Return [x, y] of the center of cell containing provided text 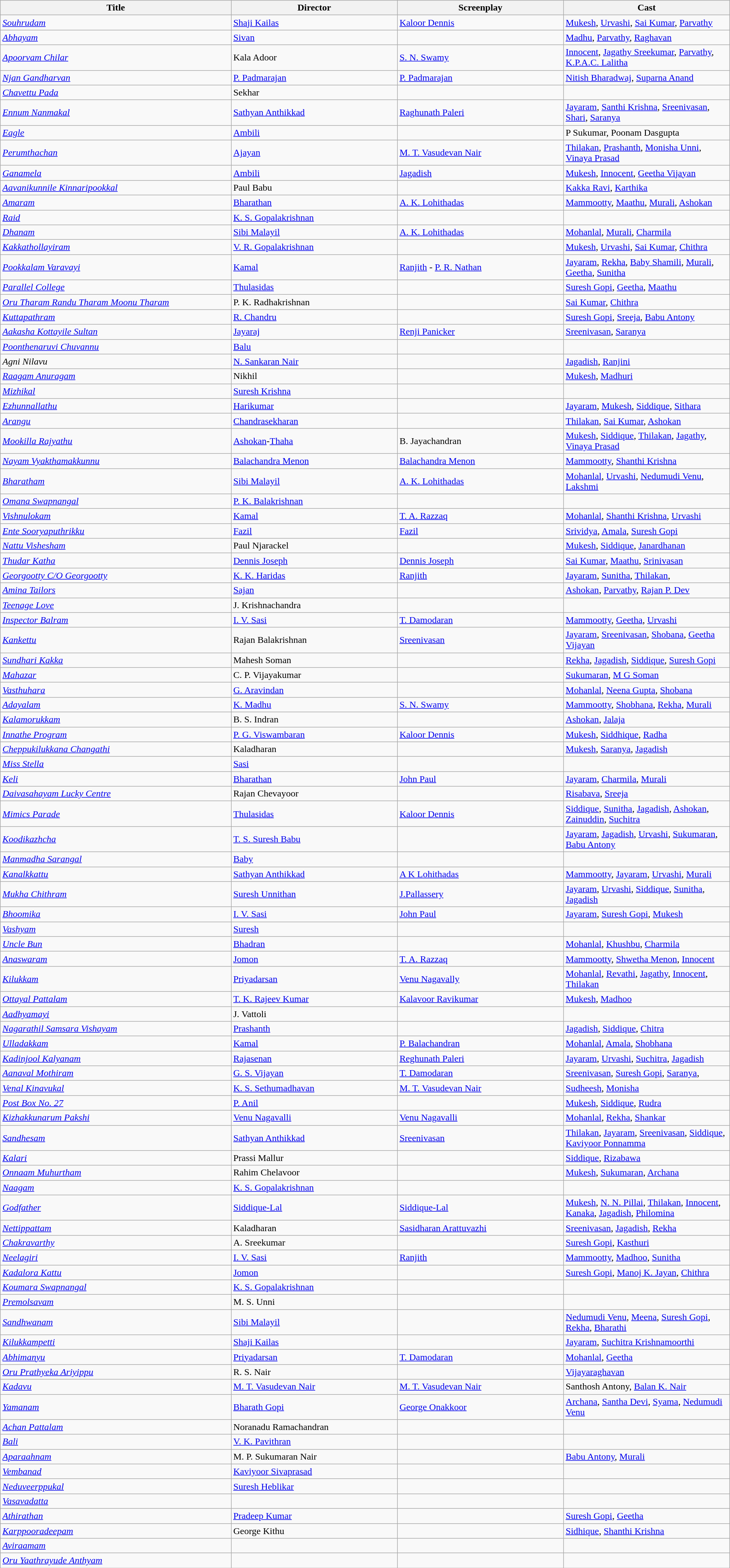
Jayaram, Suchitra Krishnamoorthi [647, 1342]
Santhosh Antony, Balan K. Nair [647, 1387]
T. K. Rajeev Kumar [314, 999]
Prassi Mallur [314, 1158]
J. Vattoli [314, 1014]
Daivasahayam Lucky Centre [116, 794]
Poonthenaruvi Chuvannu [116, 347]
Miss Stella [116, 764]
Parallel College [116, 287]
Kala Adoor [314, 58]
Ranjith - P. R. Nathan [480, 267]
Jagadish, Ranjini [647, 361]
Sundhari Kakka [116, 660]
Apoorvam Chilar [116, 58]
Manmadha Sarangal [116, 859]
Aviraamam [116, 1546]
Director [314, 8]
Bharatham [116, 481]
K. Madhu [314, 704]
Aadhyamayi [116, 1014]
Rajan Chevayoor [314, 794]
R. Chandru [314, 317]
Kilukkam [116, 979]
Mohanlal, Rekha, Shankar [647, 1118]
Babu Antony, Murali [647, 1457]
Sai Kumar, Maathu, Srinivasan [647, 561]
Kalari [116, 1158]
Kankettu [116, 640]
Suresh Heblikar [314, 1486]
Kanalkkattu [116, 874]
Mukesh, Siddique, Thilakan, Jagathy, Vinaya Prasad [647, 441]
N. Sankaran Nair [314, 361]
Raghunath Paleri [480, 112]
Vasavadatta [116, 1501]
Ganamela [116, 173]
Raagam Anuragam [116, 376]
Renji Panicker [480, 332]
Suresh Gopi, Geetha, Maathu [647, 287]
Koumara Swapnangal [116, 1287]
Mukesh, Urvashi, Sai Kumar, Chithra [647, 247]
Mohanlal, Neena Gupta, Shobana [647, 690]
Rekha, Jagadish, Siddique, Suresh Gopi [647, 660]
Karppooradeepam [116, 1531]
Amina Tailors [116, 590]
Sreenivasan, Saranya [647, 332]
A K Lohithadas [480, 874]
J.Pallassery [480, 894]
Nayam Vyakthamakkunnu [116, 461]
Mahazar [116, 675]
Bharath Gopi [314, 1407]
Sidhique, Shanthi Krishna [647, 1531]
Mukesh, Siddique, Rudra [647, 1103]
Onnaam Muhurtham [116, 1173]
George Onakkoor [480, 1407]
Oru Yaathrayude Anthyam [116, 1561]
Sreenivasan, Suresh Gopi, Saranya, [647, 1073]
G. S. Vijayan [314, 1073]
Sivan [314, 37]
Dhanam [116, 232]
Nagarathil Samsara Vishayam [116, 1029]
Amaram [116, 202]
Mohanlal, Revathi, Jagathy, Innocent, Thilakan [647, 979]
Mukesh, Siddhique, Radha [647, 734]
Vashyam [116, 929]
Post Box No. 27 [116, 1103]
Suresh Gopi, Kasthuri [647, 1242]
Nikhil [314, 376]
Paul Babu [314, 188]
V. K. Pavithran [314, 1442]
Chavettu Pada [116, 92]
Suresh Gopi, Sreeja, Babu Antony [647, 317]
Suresh Gopi, Manoj K. Jayan, Chithra [647, 1272]
Kizhakkunarum Pakshi [116, 1118]
Balu [314, 347]
Sasidharan Arattuvazhi [480, 1228]
Kaviyoor Sivaprasad [314, 1471]
Mohanlal, Amala, Shobhana [647, 1044]
Kakkathollayiram [116, 247]
Neduveerppukal [116, 1486]
Mammootty, Shobhana, Rekha, Murali [647, 704]
Mukesh, Siddique, Janardhanan [647, 546]
Perumthachan [116, 153]
Ajayan [314, 153]
Reghunath Paleri [480, 1058]
Suresh Krishna [314, 391]
Ashokan-Thaha [314, 441]
R. S. Nair [314, 1372]
Srividya, Amala, Suresh Gopi [647, 531]
Rajan Balakrishnan [314, 640]
Venal Kinavukal [116, 1088]
M. S. Unni [314, 1302]
Suresh Gopi, Geetha [647, 1516]
Mohanlal, Shanthi Krishna, Urvashi [647, 516]
Siddique, Sunitha, Jagadish, Ashokan, Zainuddin, Suchitra [647, 814]
Mukesh, N. N. Pillai, Thilakan, Innocent, Kanaka, Jagadish, Philomina [647, 1208]
Jayaram, Urvashi, Suchitra, Jagadish [647, 1058]
Chakravarthy [116, 1242]
Sreenivasan, Jagadish, Rekha [647, 1228]
Kuttapathram [116, 317]
Madhu, Parvathy, Raghavan [647, 37]
Rajasenan [314, 1058]
Kalavoor Ravikumar [480, 999]
Mohanlal, Murali, Charmila [647, 232]
Cheppukilukkana Changathi [116, 749]
P. Anil [314, 1103]
Koodikazhcha [116, 839]
Rahim Chelavoor [314, 1173]
Venu Nagavally [480, 979]
Paul Njarackel [314, 546]
Mammootty, Maathu, Murali, Ashokan [647, 202]
Bhadran [314, 944]
M. P. Sukumaran Nair [314, 1457]
Vishnulokam [116, 516]
Sai Kumar, Chithra [647, 302]
Kadalora Kattu [116, 1272]
Arangu [116, 421]
Sajan [314, 590]
Mohanlal, Geetha [647, 1357]
Chandrasekharan [314, 421]
Kalamorukkam [116, 719]
Adayalam [116, 704]
Cast [647, 8]
Sasi [314, 764]
Mammootty, Geetha, Urvashi [647, 620]
Aparaahnam [116, 1457]
Mammootty, Jayaram, Urvashi, Murali [647, 874]
Siddique, Rizabawa [647, 1158]
B. S. Indran [314, 719]
Abhimanyu [116, 1357]
Njan Gandharvan [116, 78]
Thilakan, Jayaram, Sreenivasan, Siddique, Kaviyoor Ponnamma [647, 1138]
Innathe Program [116, 734]
Achan Pattalam [116, 1427]
Bhoomika [116, 914]
K. K. Haridas [314, 575]
Premolsavam [116, 1302]
Mohanlal, Urvashi, Nedumudi Venu, Lakshmi [647, 481]
Ulladakkam [116, 1044]
Jayaram, Santhi Krishna, Sreenivasan, Shari, Saranya [647, 112]
Souhrudam [116, 23]
Ennum Nanmakal [116, 112]
Aavanikunnile Kinnaripookkal [116, 188]
Bali [116, 1442]
Jayaram, Rekha, Baby Shamili, Murali, Geetha, Sunitha [647, 267]
Eagle [116, 133]
Vembanad [116, 1471]
J. Krishnachandra [314, 605]
George Kithu [314, 1531]
B. Jayachandran [480, 441]
P Sukumar, Poonam Dasgupta [647, 133]
Mookilla Rajyathu [116, 441]
Jayaraj [314, 332]
Kadavu [116, 1387]
Jagadish [480, 173]
Ottayal Pattalam [116, 999]
Mukesh, Urvashi, Sai Kumar, Parvathy [647, 23]
Oru Prathyeka Ariyippu [116, 1372]
Jayaram, Urvashi, Siddique, Sunitha, Jagadish [647, 894]
Abhayam [116, 37]
Mammootty, Shwetha Menon, Innocent [647, 959]
Vasthuhara [116, 690]
V. R. Gopalakrishnan [314, 247]
Thilakan, Prashanth, Monisha Unni, Vinaya Prasad [647, 153]
Mukesh, Innocent, Geetha Vijayan [647, 173]
Jayaram, Suresh Gopi, Mukesh [647, 914]
Mimics Parade [116, 814]
Uncle Bun [116, 944]
Kilukkampetti [116, 1342]
Noranadu Ramachandran [314, 1427]
Kadinjool Kalyanam [116, 1058]
Mukha Chithram [116, 894]
K. S. Sethumadhavan [314, 1088]
Georgootty C/O Georgootty [116, 575]
Mammootty, Shanthi Krishna [647, 461]
Neelagiri [116, 1257]
Screenplay [480, 8]
Jayaram, Mukesh, Siddique, Sithara [647, 406]
Harikumar [314, 406]
Aanaval Mothiram [116, 1073]
P. K. Radhakrishnan [314, 302]
Naagam [116, 1188]
Jayaram, Jagadish, Urvashi, Sukumaran, Babu Antony [647, 839]
Jayaram, Charmila, Murali [647, 779]
Title [116, 8]
Sukumaran, M G Soman [647, 675]
Mukesh, Madhoo [647, 999]
Keli [116, 779]
Teenage Love [116, 605]
Archana, Santha Devi, Syama, Nedumudi Venu [647, 1407]
Innocent, Jagathy Sreekumar, Parvathy, K.P.A.C. Lalitha [647, 58]
Suresh [314, 929]
Godfather [116, 1208]
Jayaram, Sreenivasan, Shobana, Geetha Vijayan [647, 640]
C. P. Vijayakumar [314, 675]
Baby [314, 859]
T. S. Suresh Babu [314, 839]
Mohanlal, Khushbu, Charmila [647, 944]
Ashokan, Jalaja [647, 719]
Oru Tharam Randu Tharam Moonu Tharam [116, 302]
G. Aravindan [314, 690]
P. G. Viswambaran [314, 734]
Yamanam [116, 1407]
Mammootty, Madhoo, Sunitha [647, 1257]
P. K. Balakrishnan [314, 501]
Pookkalam Varavayi [116, 267]
Sandhwanam [116, 1322]
P. Balachandran [480, 1044]
Nettippattam [116, 1228]
Mahesh Soman [314, 660]
Risabava, Sreeja [647, 794]
Jayaram, Sunitha, Thilakan, [647, 575]
Thudar Katha [116, 561]
Mukesh, Sukumaran, Archana [647, 1173]
Kakka Ravi, Karthika [647, 188]
Anaswaram [116, 959]
Pradeep Kumar [314, 1516]
Vijayaraghavan [647, 1372]
Ente Sooryaputhrikku [116, 531]
Nattu Vishesham [116, 546]
Ashokan, Parvathy, Rajan P. Dev [647, 590]
Athirathan [116, 1516]
Nedumudi Venu, Meena, Suresh Gopi, Rekha, Bharathi [647, 1322]
Ezhunnallathu [116, 406]
Agni Nilavu [116, 361]
Thilakan, Sai Kumar, Ashokan [647, 421]
Sudheesh, Monisha [647, 1088]
Prashanth [314, 1029]
Mizhikal [116, 391]
Jagadish, Siddique, Chitra [647, 1029]
A. Sreekumar [314, 1242]
Mukesh, Saranya, Jagadish [647, 749]
Omana Swapnangal [116, 501]
Sandhesam [116, 1138]
Mukesh, Madhuri [647, 376]
Raid [116, 217]
Suresh Unnithan [314, 894]
Inspector Balram [116, 620]
Nitish Bharadwaj, Suparna Anand [647, 78]
Sekhar [314, 92]
Aakasha Kottayile Sultan [116, 332]
